From the cell containing the given text, extract its center point as [x, y] coordinate. 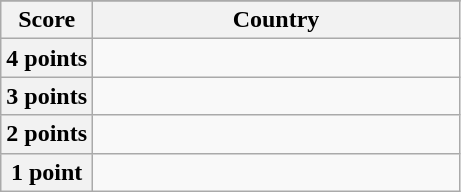
Country [276, 20]
1 point [47, 172]
3 points [47, 96]
2 points [47, 134]
4 points [47, 58]
Score [47, 20]
